Locate the cell with the specified text and output its [x, y] center coordinate. 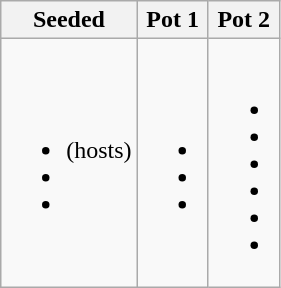
Pot 2 [244, 20]
Seeded [69, 20]
(hosts) [69, 163]
Pot 1 [172, 20]
